Find where the given text appears and provide that cell's center as (x, y) coordinate. 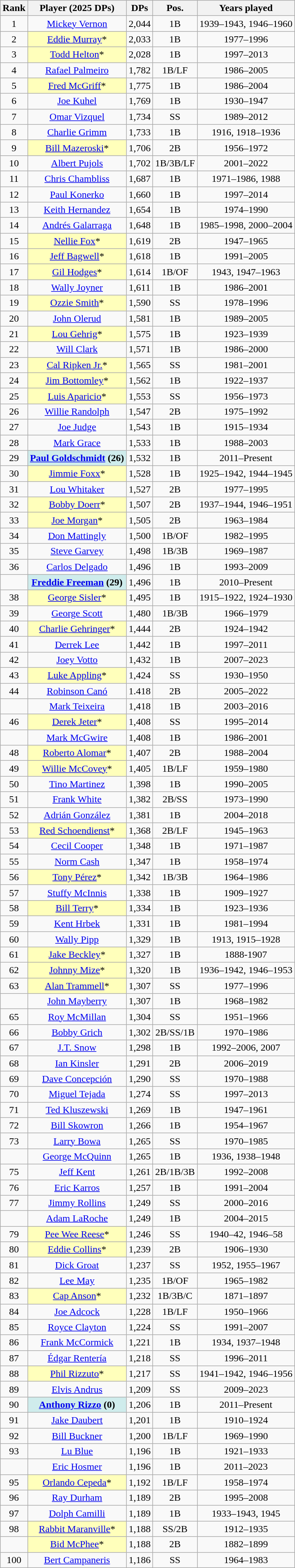
Joey Votto (77, 660)
1,246 (140, 1234)
1916, 1918–1936 (246, 132)
Anthony Rizzo (0) (77, 1405)
Jeff Kent (77, 1172)
1930–1947 (246, 101)
Bobby Grich (77, 1032)
1B/3B/C (175, 1296)
48 (14, 753)
DPs (140, 8)
46 (14, 722)
77 (14, 1203)
John Olerud (77, 318)
1995–2008 (246, 1498)
1964–1986 (246, 877)
1981–1994 (246, 923)
2 (14, 39)
Cap Anson* (77, 1296)
1,444 (140, 629)
1988–2003 (246, 442)
Rabbit Maranville* (77, 1529)
1941–1942, 1946–1956 (246, 1374)
J.T. Snow (77, 1048)
Bobby Doerr* (77, 505)
1995–2014 (246, 722)
1,269 (140, 1110)
Albert Pujols (77, 163)
1,320 (140, 970)
1,200 (140, 1435)
1,217 (140, 1374)
Derrek Lee (77, 644)
Phil Rizzuto* (77, 1374)
1,532 (140, 458)
1981–2001 (246, 365)
1,405 (140, 769)
53 (14, 830)
Larry Bowa (77, 1141)
1951–1966 (246, 1017)
SS/2B (175, 1529)
Paul Konerko (77, 194)
1,290 (140, 1079)
1936–1942, 1946–1953 (246, 970)
33 (14, 520)
1,660 (140, 194)
89 (14, 1389)
21 (14, 334)
Jimmie Foxx* (77, 474)
1965–1982 (246, 1281)
2B/SS (175, 799)
Frank White (77, 799)
Will Clark (77, 349)
1936, 1938–1948 (246, 1156)
Todd Helton* (77, 55)
Gil Hodges* (77, 272)
Player (2025 DPs) (77, 8)
1970–1986 (246, 1032)
8 (14, 132)
1,201 (140, 1420)
98 (14, 1529)
1,442 (140, 644)
1,775 (140, 86)
Ted Kluszewski (77, 1110)
Keith Hernandez (77, 210)
43 (14, 675)
1,221 (140, 1343)
Wally Pipp (77, 939)
1.418 (140, 691)
1,782 (140, 70)
Rank (14, 8)
2B/1B/3B (175, 1172)
65 (14, 1017)
19 (14, 303)
2010–Present (246, 582)
Elvis Andrus (77, 1389)
1,382 (140, 799)
1997–2014 (246, 194)
82 (14, 1281)
68 (14, 1063)
13 (14, 210)
1956–1972 (246, 148)
1,527 (140, 489)
1943, 1947–1963 (246, 272)
28 (14, 442)
1913, 1915–1928 (246, 939)
1,687 (140, 179)
Bid McPhee* (77, 1544)
1,495 (140, 598)
1947–1961 (246, 1110)
Eric Hosmer (77, 1467)
Adam LaRoche (77, 1219)
27 (14, 427)
17 (14, 272)
1,224 (140, 1327)
2011–2023 (246, 1467)
1,239 (140, 1250)
2006–2019 (246, 1063)
1925–1942, 1944–1945 (246, 474)
1991–2005 (246, 256)
1969–1987 (246, 551)
1993–2009 (246, 567)
Lee May (77, 1281)
Ozzie Smith* (77, 303)
1988–2004 (246, 753)
1,334 (140, 908)
Years played (246, 8)
85 (14, 1327)
Mark Grace (77, 442)
1,734 (140, 117)
George Sisler* (77, 598)
Nellie Fox* (77, 241)
72 (14, 1125)
61 (14, 955)
Willie McCovey* (77, 769)
1,186 (140, 1560)
66 (14, 1032)
63 (14, 986)
George McQuinn (77, 1156)
1912–1935 (246, 1529)
1,505 (140, 520)
1973–1990 (246, 799)
Jake Beckley* (77, 955)
Derek Jeter* (77, 722)
Alan Trammell* (77, 986)
6 (14, 101)
1,274 (140, 1094)
2004–2015 (246, 1219)
41 (14, 644)
Royce Clayton (77, 1327)
57 (14, 892)
1,327 (140, 955)
1986–2005 (246, 70)
87 (14, 1358)
Joe Kuhel (77, 101)
29 (14, 458)
91 (14, 1420)
1996–2011 (246, 1358)
23 (14, 365)
1971–1986, 1988 (246, 179)
26 (14, 411)
Bill Skowron (77, 1125)
1940–42, 1946–58 (246, 1234)
15 (14, 241)
Luis Aparicio* (77, 396)
1,432 (140, 660)
Fred McGriff* (77, 86)
1,565 (140, 365)
1934, 1937–1948 (246, 1343)
1952, 1955–1967 (246, 1265)
Cal Ripken Jr.* (77, 365)
14 (14, 225)
73 (14, 1141)
Bill Terry* (77, 908)
1,418 (140, 707)
1992–2008 (246, 1172)
42 (14, 660)
2007–2023 (246, 660)
2B/LF (175, 830)
Lou Gehrig* (77, 334)
1,619 (140, 241)
1,266 (140, 1125)
80 (14, 1250)
1,733 (140, 132)
69 (14, 1079)
Ray Durham (77, 1498)
1,702 (140, 163)
1991–2004 (246, 1188)
1982–1995 (246, 536)
Carlos Delgado (77, 567)
Roberto Alomar* (77, 753)
2001–2022 (246, 163)
76 (14, 1188)
1989–2005 (246, 318)
1939–1943, 1946–1960 (246, 24)
Mark McGwire (77, 738)
1,769 (140, 101)
1,338 (140, 892)
1,235 (140, 1281)
Dick Groat (77, 1265)
12 (14, 194)
1,611 (140, 287)
Jim Bottomley* (77, 380)
Norm Cash (77, 861)
Charlie Grimm (77, 132)
Willie Randolph (77, 411)
1,232 (140, 1296)
1,648 (140, 225)
86 (14, 1343)
24 (14, 380)
7 (14, 117)
2004–2018 (246, 815)
92 (14, 1435)
Stuffy McInnis (77, 892)
93 (14, 1451)
1970–1988 (246, 1079)
1986–2004 (246, 86)
Luke Appling* (77, 675)
Steve Garvey (77, 551)
1974–1990 (246, 210)
Bill Mazeroski* (77, 148)
1,209 (140, 1389)
Orlando Cepeda* (77, 1482)
Jimmy Rollins (77, 1203)
1969–1990 (246, 1435)
1,347 (140, 861)
1,547 (140, 411)
1,237 (140, 1265)
Robinson Canó (77, 691)
1909–1927 (246, 892)
Mark Teixeira (77, 707)
1,424 (140, 675)
49 (14, 769)
1966–1979 (246, 613)
Tino Martinez (77, 784)
1990–2005 (246, 784)
1,206 (140, 1405)
Don Mattingly (77, 536)
44 (14, 691)
Ian Kinsler (77, 1063)
Joe Judge (77, 427)
60 (14, 939)
1,528 (140, 474)
1,342 (140, 877)
16 (14, 256)
51 (14, 799)
1888-1907 (246, 955)
2005–2022 (246, 691)
100 (14, 1560)
1915–1922, 1924–1930 (246, 598)
2B/SS/1B (175, 1032)
40 (14, 629)
96 (14, 1498)
1,407 (140, 753)
36 (14, 567)
John Mayberry (77, 1001)
Bert Campaneris (77, 1560)
84 (14, 1312)
18 (14, 287)
1971–1987 (246, 846)
Wally Joyner (77, 287)
1,581 (140, 318)
1947–1965 (246, 241)
30 (14, 474)
Joe Adcock (77, 1312)
56 (14, 877)
Lu Blue (77, 1451)
1991–2007 (246, 1327)
1,618 (140, 256)
Mickey Vernon (77, 24)
Pos. (175, 8)
Andrés Galarraga (77, 225)
1910–1924 (246, 1420)
25 (14, 396)
81 (14, 1265)
1,218 (140, 1358)
3 (14, 55)
54 (14, 846)
2,044 (140, 24)
1945–1963 (246, 830)
1,304 (140, 1017)
83 (14, 1296)
Jeff Bagwell* (77, 256)
1,291 (140, 1063)
34 (14, 536)
88 (14, 1374)
1977–1995 (246, 489)
50 (14, 784)
1 (14, 24)
1964–1983 (246, 1560)
Roy McMillan (77, 1017)
Miguel Tejada (77, 1094)
20 (14, 318)
Dolph Camilli (77, 1513)
1,507 (140, 505)
Red Schoendienst* (77, 830)
Tony Pérez* (77, 877)
95 (14, 1482)
1,654 (140, 210)
Omar Vizquel (77, 117)
39 (14, 613)
10 (14, 163)
38 (14, 598)
Joe Morgan* (77, 520)
1,192 (140, 1482)
1950–1966 (246, 1312)
11 (14, 179)
1,533 (140, 442)
Johnny Mize* (77, 970)
1989–2012 (246, 117)
1997–2011 (246, 644)
Kent Hrbek (77, 923)
31 (14, 489)
22 (14, 349)
1959–1980 (246, 769)
1,571 (140, 349)
Charlie Gehringer* (77, 629)
1954–1967 (246, 1125)
1992–2006, 2007 (246, 1048)
1937–1944, 1946–1951 (246, 505)
1978–1996 (246, 303)
71 (14, 1110)
5 (14, 86)
Édgar Rentería (77, 1358)
1,398 (140, 784)
1,228 (140, 1312)
1,590 (140, 303)
1985–1998, 2000–2004 (246, 225)
9 (14, 148)
1915–1934 (246, 427)
Jake Daubert (77, 1420)
Paul Goldschmidt (26) (77, 458)
1,553 (140, 396)
1882–1899 (246, 1544)
Cecil Cooper (77, 846)
1975–1992 (246, 411)
Chris Chambliss (77, 179)
62 (14, 970)
1923–1936 (246, 908)
1,480 (140, 613)
67 (14, 1048)
George Scott (77, 613)
1871–1897 (246, 1296)
1923–1939 (246, 334)
1,575 (140, 334)
Eddie Collins* (77, 1250)
1,329 (140, 939)
1,706 (140, 148)
1,562 (140, 380)
1906–1930 (246, 1250)
Frank McCormick (77, 1343)
1921–1933 (246, 1451)
97 (14, 1513)
1,381 (140, 815)
90 (14, 1405)
79 (14, 1234)
Lou Whitaker (77, 489)
1924–1942 (246, 629)
Rafael Palmeiro (77, 70)
1930–1950 (246, 675)
2003–2016 (246, 707)
1,302 (140, 1032)
Bill Buckner (77, 1435)
Eric Karros (77, 1188)
4 (14, 70)
2000–2016 (246, 1203)
1963–1984 (246, 520)
2,028 (140, 55)
1933–1943, 1945 (246, 1513)
75 (14, 1172)
1,543 (140, 427)
1,261 (140, 1172)
Dave Concepción (77, 1079)
1,368 (140, 830)
Pee Wee Reese* (77, 1234)
1,500 (140, 536)
58 (14, 908)
1970–1985 (246, 1141)
35 (14, 551)
1,348 (140, 846)
52 (14, 815)
Eddie Murray* (77, 39)
1,331 (140, 923)
1956–1973 (246, 396)
Freddie Freeman (29) (77, 582)
70 (14, 1094)
32 (14, 505)
Adrián González (77, 815)
1968–1982 (246, 1001)
1B/3B/LF (175, 163)
1,257 (140, 1188)
1,614 (140, 272)
1986–2000 (246, 349)
1,298 (140, 1048)
55 (14, 861)
2,033 (140, 39)
2009–2023 (246, 1389)
1,498 (140, 551)
59 (14, 923)
1922–1937 (246, 380)
